Extract the [X, Y] coordinate from the center of the cell holding the provided text.  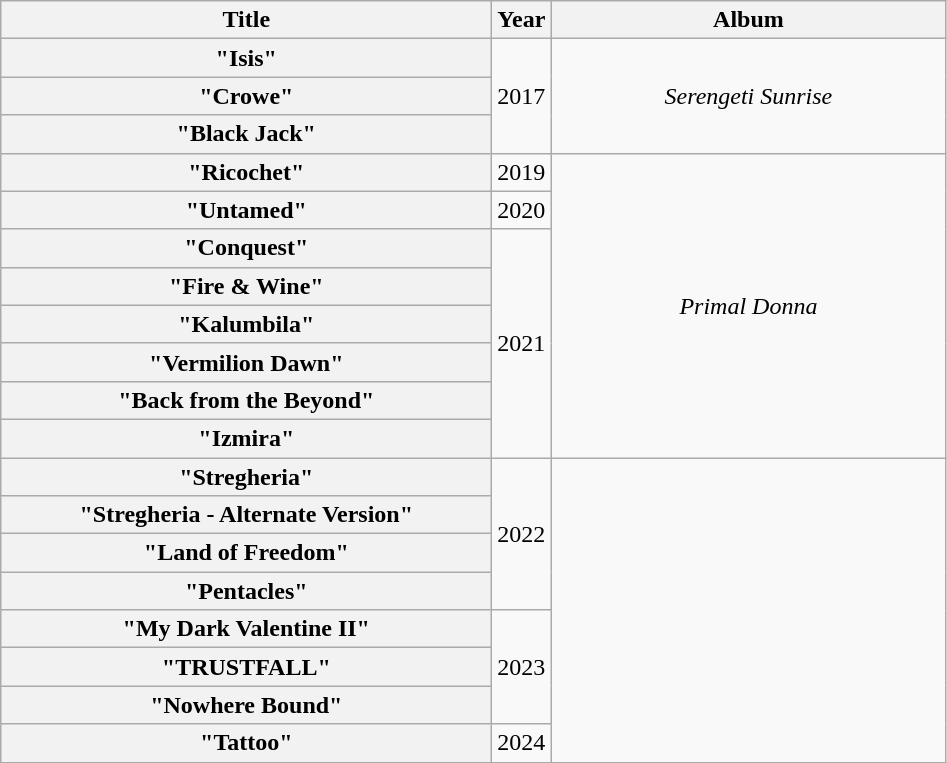
"Vermilion Dawn" [246, 362]
2022 [522, 534]
"Kalumbila" [246, 324]
"Tattoo" [246, 743]
"Stregheria" [246, 477]
Album [748, 20]
"Pentacles" [246, 591]
2019 [522, 172]
2024 [522, 743]
2023 [522, 667]
"Isis" [246, 58]
2020 [522, 210]
"Stregheria - Alternate Version" [246, 515]
"My Dark Valentine II" [246, 629]
2017 [522, 96]
"Land of Freedom" [246, 553]
2021 [522, 343]
Serengeti Sunrise [748, 96]
"TRUSTFALL" [246, 667]
"Untamed" [246, 210]
Title [246, 20]
"Fire & Wine" [246, 286]
"Nowhere Bound" [246, 705]
"Back from the Beyond" [246, 400]
Year [522, 20]
"Ricochet" [246, 172]
Primal Donna [748, 305]
"Black Jack" [246, 134]
"Izmira" [246, 438]
"Crowe" [246, 96]
"Conquest" [246, 248]
